Locate the cell with the specified text and output its [X, Y] center coordinate. 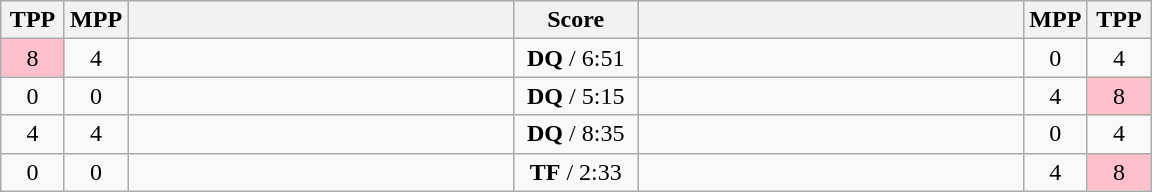
TF / 2:33 [576, 172]
DQ / 8:35 [576, 134]
Score [576, 20]
DQ / 6:51 [576, 58]
DQ / 5:15 [576, 96]
